Find where the given text appears and provide that cell's center as [X, Y] coordinate. 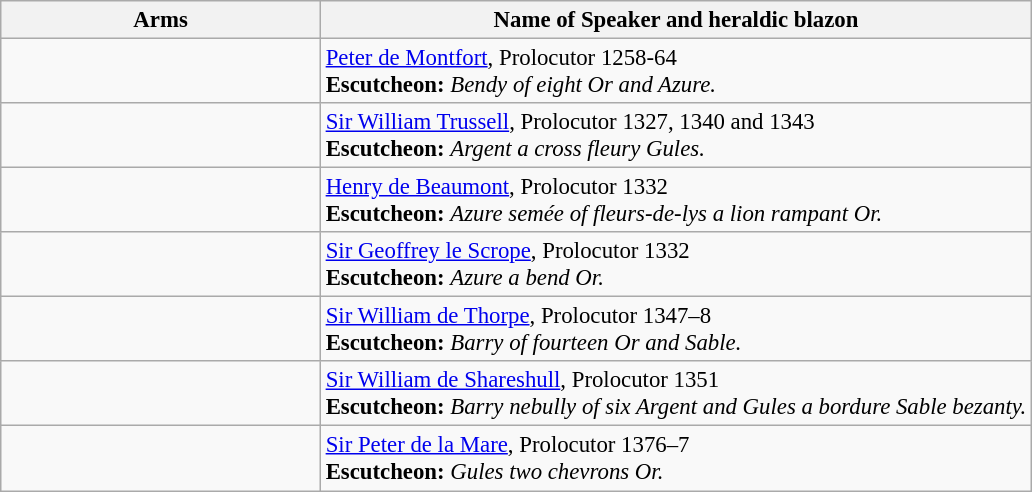
Sir Geoffrey le Scrope, Prolocutor 1332Escutcheon: Azure a bend Or. [676, 264]
Henry de Beaumont, Prolocutor 1332Escutcheon: Azure semée of fleurs-de-lys a lion rampant Or. [676, 200]
Sir William Trussell, Prolocutor 1327, 1340 and 1343Escutcheon: Argent a cross fleury Gules. [676, 136]
Sir William de Thorpe, Prolocutor 1347–8Escutcheon: Barry of fourteen Or and Sable. [676, 330]
Sir Peter de la Mare, Prolocutor 1376–7Escutcheon: Gules two chevrons Or. [676, 458]
Sir William de Shareshull, Prolocutor 1351Escutcheon: Barry nebully of six Argent and Gules a bordure Sable bezanty. [676, 394]
Name of Speaker and heraldic blazon [676, 20]
Peter de Montfort, Prolocutor 1258-64Escutcheon: Bendy of eight Or and Azure. [676, 72]
Arms [161, 20]
